Locate the cell with the specified text and output its (X, Y) center coordinate. 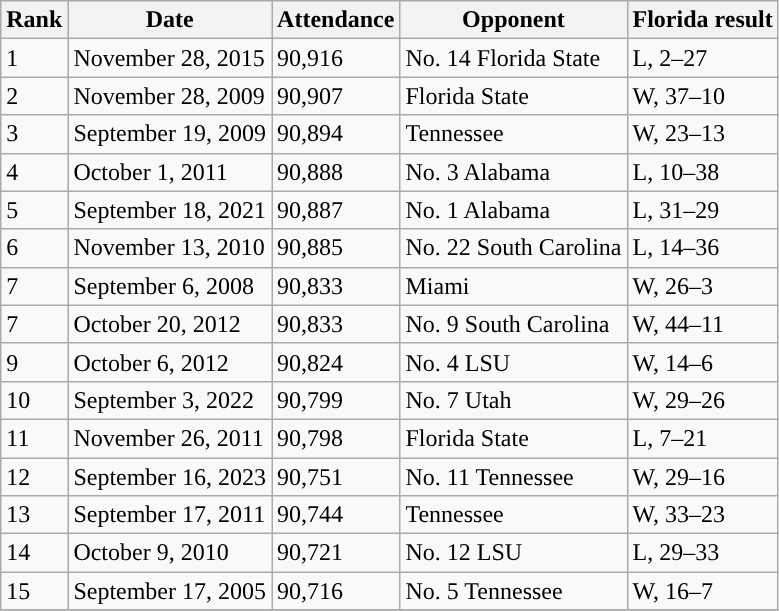
12 (34, 477)
September 3, 2022 (170, 400)
Rank (34, 20)
15 (34, 591)
September 17, 2011 (170, 515)
October 6, 2012 (170, 362)
No. 3 Alabama (514, 172)
October 1, 2011 (170, 172)
Opponent (514, 20)
W, 26–3 (702, 286)
No. 4 LSU (514, 362)
90,744 (336, 515)
No. 14 Florida State (514, 58)
1 (34, 58)
90,907 (336, 96)
11 (34, 438)
No. 12 LSU (514, 553)
W, 44–11 (702, 324)
L, 14–36 (702, 248)
90,751 (336, 477)
L, 10–38 (702, 172)
4 (34, 172)
10 (34, 400)
90,799 (336, 400)
L, 29–33 (702, 553)
2 (34, 96)
6 (34, 248)
Florida result (702, 20)
September 19, 2009 (170, 134)
No. 5 Tennessee (514, 591)
September 16, 2023 (170, 477)
90,887 (336, 210)
W, 23–13 (702, 134)
90,885 (336, 248)
9 (34, 362)
L, 31–29 (702, 210)
13 (34, 515)
No. 11 Tennessee (514, 477)
L, 7–21 (702, 438)
November 13, 2010 (170, 248)
November 28, 2009 (170, 96)
October 9, 2010 (170, 553)
Miami (514, 286)
W, 33–23 (702, 515)
90,894 (336, 134)
November 26, 2011 (170, 438)
No. 7 Utah (514, 400)
W, 16–7 (702, 591)
5 (34, 210)
90,798 (336, 438)
October 20, 2012 (170, 324)
W, 37–10 (702, 96)
L, 2–27 (702, 58)
90,721 (336, 553)
90,888 (336, 172)
September 6, 2008 (170, 286)
Date (170, 20)
14 (34, 553)
September 17, 2005 (170, 591)
September 18, 2021 (170, 210)
90,716 (336, 591)
Attendance (336, 20)
No. 9 South Carolina (514, 324)
W, 29–26 (702, 400)
3 (34, 134)
90,916 (336, 58)
90,824 (336, 362)
W, 29–16 (702, 477)
November 28, 2015 (170, 58)
No. 22 South Carolina (514, 248)
W, 14–6 (702, 362)
No. 1 Alabama (514, 210)
